Scan for the cell matching the given text and deliver its (x, y) coordinate at center. 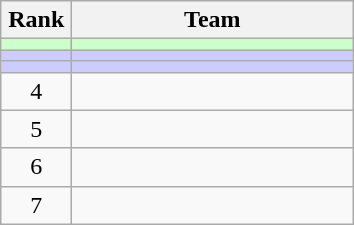
Team (212, 20)
5 (36, 129)
Rank (36, 20)
7 (36, 205)
4 (36, 91)
6 (36, 167)
